Identify which cell holds the provided text, then report its [X, Y] central coordinate. 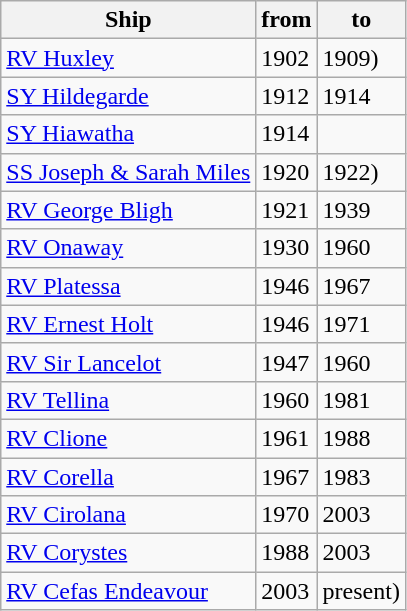
RV Huxley [128, 58]
RV Ernest Holt [128, 324]
1939 [361, 210]
from [286, 20]
RV Corystes [128, 553]
1983 [361, 477]
1912 [286, 96]
RV Platessa [128, 286]
1971 [361, 324]
RV George Bligh [128, 210]
SY Hildegarde [128, 96]
1970 [286, 515]
present) [361, 591]
RV Corella [128, 477]
1930 [286, 248]
SS Joseph & Sarah Miles [128, 172]
RV Cefas Endeavour [128, 591]
RV Sir Lancelot [128, 362]
to [361, 20]
Ship [128, 20]
1921 [286, 210]
1981 [361, 400]
RV Tellina [128, 400]
SY Hiawatha [128, 134]
RV Onaway [128, 248]
RV Cirolana [128, 515]
RV Clione [128, 438]
1947 [286, 362]
1961 [286, 438]
1922) [361, 172]
1902 [286, 58]
1920 [286, 172]
1909) [361, 58]
